Provide the [x, y] coordinate of the cell's center where the given text is located.  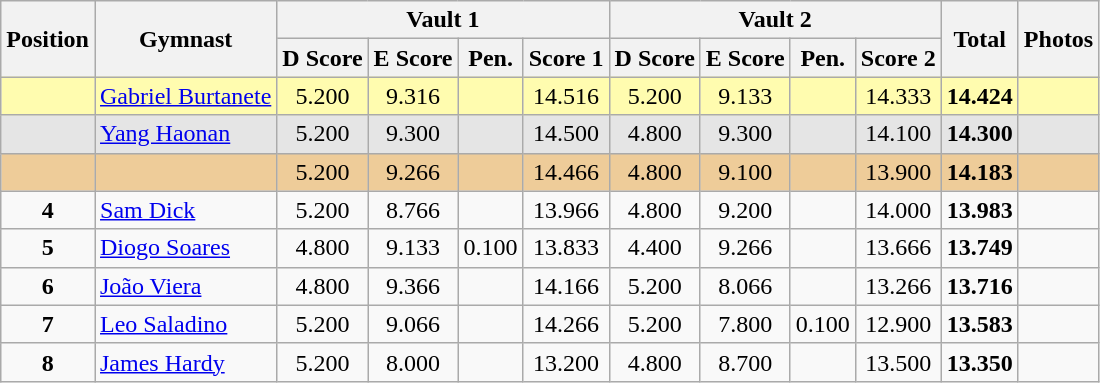
14.166 [566, 286]
13.200 [566, 362]
Leo Saladino [185, 324]
13.983 [980, 210]
Photos [1058, 39]
14.500 [566, 134]
Diogo Soares [185, 248]
13.666 [898, 248]
João Viera [185, 286]
6 [48, 286]
4 [48, 210]
Position [48, 39]
Total [980, 39]
13.966 [566, 210]
8.766 [413, 210]
Gymnast [185, 39]
9.200 [745, 210]
13.266 [898, 286]
13.833 [566, 248]
14.466 [566, 172]
14.266 [566, 324]
14.516 [566, 96]
14.100 [898, 134]
7.800 [745, 324]
14.300 [980, 134]
9.066 [413, 324]
7 [48, 324]
8.000 [413, 362]
4.400 [654, 248]
9.316 [413, 96]
13.350 [980, 362]
James Hardy [185, 362]
Vault 2 [775, 20]
8 [48, 362]
5 [48, 248]
Score 2 [898, 58]
13.500 [898, 362]
Score 1 [566, 58]
Gabriel Burtanete [185, 96]
13.749 [980, 248]
13.583 [980, 324]
9.100 [745, 172]
14.000 [898, 210]
14.333 [898, 96]
9.366 [413, 286]
12.900 [898, 324]
8.066 [745, 286]
Sam Dick [185, 210]
14.183 [980, 172]
13.716 [980, 286]
13.900 [898, 172]
8.700 [745, 362]
14.424 [980, 96]
Yang Haonan [185, 134]
Vault 1 [443, 20]
